Pinpoint the cell where the given text exists, returning its [x, y] midpoint coordinate. 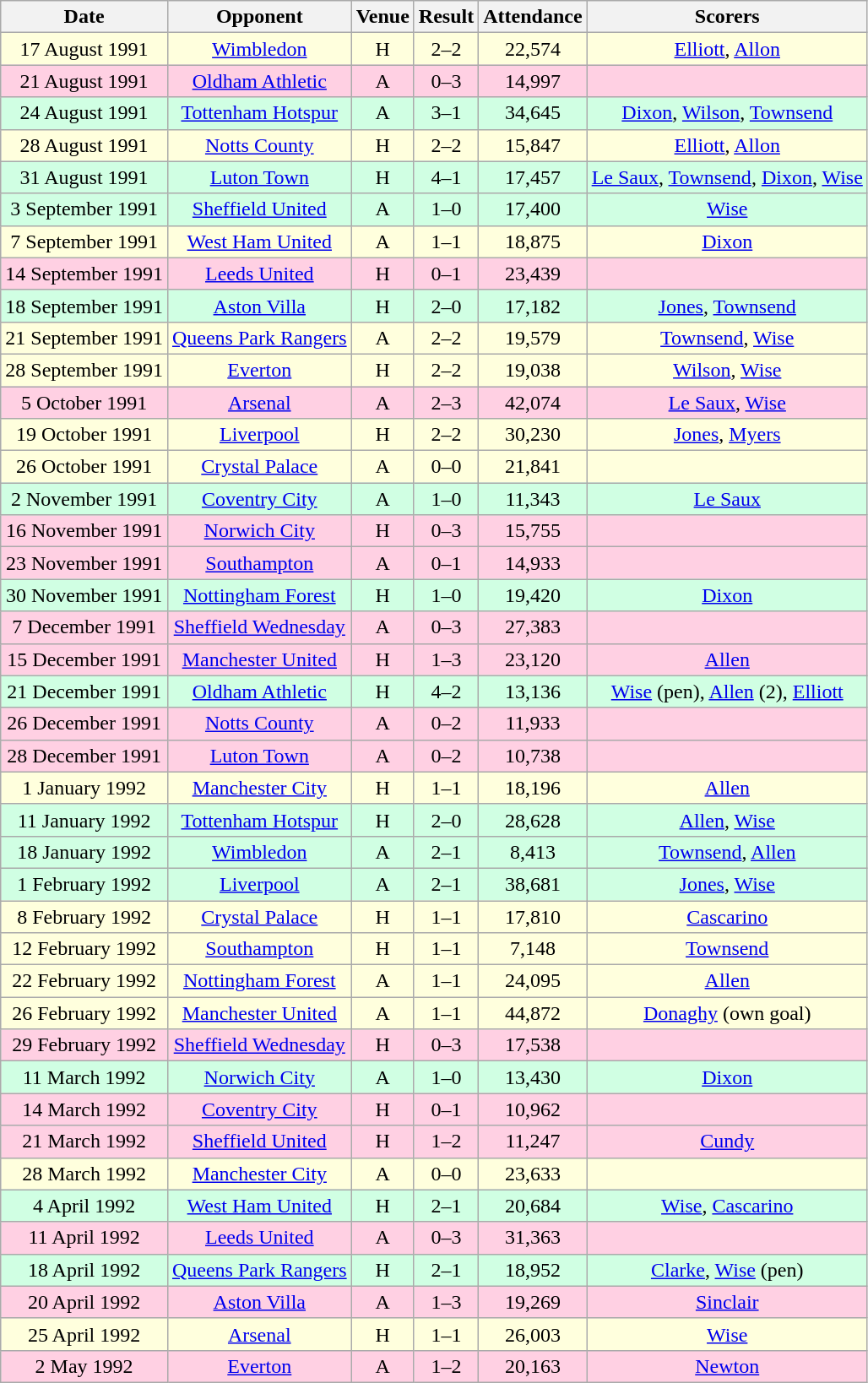
3–1 [446, 113]
Townsend, Wise [727, 338]
Donaghy (own goal) [727, 1013]
25 April 1992 [84, 1334]
1 February 1992 [84, 884]
Cascarino [727, 916]
20,163 [533, 1366]
Wise (pen), Allen (2), Elliott [727, 691]
21 December 1991 [84, 691]
12 February 1992 [84, 949]
18 April 1992 [84, 1270]
2 November 1991 [84, 499]
4–1 [446, 177]
7 December 1991 [84, 627]
23,633 [533, 1174]
28 August 1991 [84, 145]
14 March 1992 [84, 1109]
21 March 1992 [84, 1142]
11,933 [533, 724]
7,148 [533, 949]
23,120 [533, 659]
23,439 [533, 274]
Jones, Townsend [727, 306]
17,182 [533, 306]
18 September 1991 [84, 306]
3 September 1991 [84, 209]
8,413 [533, 852]
Wise, Cascarino [727, 1206]
21 September 1991 [84, 338]
34,645 [533, 113]
17,538 [533, 1045]
10,962 [533, 1109]
19,420 [533, 595]
31,363 [533, 1238]
Attendance [533, 17]
18 January 1992 [84, 852]
17,457 [533, 177]
Wilson, Wise [727, 370]
2 May 1992 [84, 1366]
Townsend, Allen [727, 852]
23 November 1991 [84, 563]
15,847 [533, 145]
21 August 1991 [84, 81]
Dixon, Wilson, Townsend [727, 113]
Townsend [727, 949]
Le Saux [727, 499]
Sinclair [727, 1302]
11,247 [533, 1142]
Venue [382, 17]
28,628 [533, 820]
31 August 1991 [84, 177]
28 December 1991 [84, 756]
11 March 1992 [84, 1077]
17,400 [533, 209]
14,997 [533, 81]
24,095 [533, 981]
26,003 [533, 1334]
28 March 1992 [84, 1174]
18,196 [533, 788]
11 January 1992 [84, 820]
14 September 1991 [84, 274]
13,430 [533, 1077]
Cundy [727, 1142]
Result [446, 17]
11,343 [533, 499]
29 February 1992 [84, 1045]
24 August 1991 [84, 113]
Date [84, 17]
27,383 [533, 627]
19 October 1991 [84, 435]
Opponent [259, 17]
Clarke, Wise (pen) [727, 1270]
26 February 1992 [84, 1013]
22,574 [533, 49]
44,872 [533, 1013]
15 December 1991 [84, 659]
2–3 [446, 403]
4–2 [446, 691]
Jones, Myers [727, 435]
4 April 1992 [84, 1206]
16 November 1991 [84, 531]
20,684 [533, 1206]
18,952 [533, 1270]
19,579 [533, 338]
1 January 1992 [84, 788]
5 October 1991 [84, 403]
Le Saux, Wise [727, 403]
18,875 [533, 241]
7 September 1991 [84, 241]
17 August 1991 [84, 49]
20 April 1992 [84, 1302]
28 September 1991 [84, 370]
8 February 1992 [84, 916]
22 February 1992 [84, 981]
19,269 [533, 1302]
26 October 1991 [84, 467]
Scorers [727, 17]
11 April 1992 [84, 1238]
Jones, Wise [727, 884]
38,681 [533, 884]
30 November 1991 [84, 595]
Le Saux, Townsend, Dixon, Wise [727, 177]
Newton [727, 1366]
10,738 [533, 756]
26 December 1991 [84, 724]
Allen, Wise [727, 820]
17,810 [533, 916]
42,074 [533, 403]
19,038 [533, 370]
13,136 [533, 691]
15,755 [533, 531]
30,230 [533, 435]
14,933 [533, 563]
21,841 [533, 467]
